Search for the cell housing the specified text and yield its [X, Y] center coordinate. 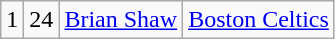
Boston Celtics [259, 20]
1 [12, 20]
24 [42, 20]
Brian Shaw [121, 20]
